Scan for the cell matching the given text and deliver its [x, y] coordinate at center. 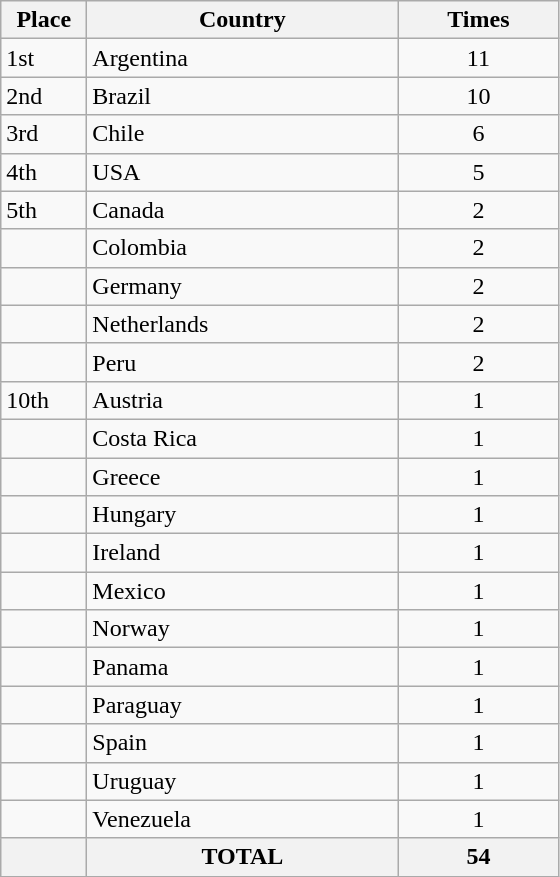
4th [44, 172]
11 [478, 58]
Chile [242, 134]
5th [44, 210]
10th [44, 400]
2nd [44, 96]
Netherlands [242, 324]
Peru [242, 362]
Uruguay [242, 781]
5 [478, 172]
Norway [242, 629]
Ireland [242, 553]
Hungary [242, 515]
Venezuela [242, 819]
Costa Rica [242, 438]
Austria [242, 400]
Paraguay [242, 705]
54 [478, 857]
Canada [242, 210]
Brazil [242, 96]
Country [242, 20]
Panama [242, 667]
6 [478, 134]
Spain [242, 743]
3rd [44, 134]
Germany [242, 286]
Times [478, 20]
USA [242, 172]
Greece [242, 477]
Colombia [242, 248]
10 [478, 96]
1st [44, 58]
Mexico [242, 591]
Place [44, 20]
Argentina [242, 58]
TOTAL [242, 857]
